Locate the cell with the specified text and output its (x, y) center coordinate. 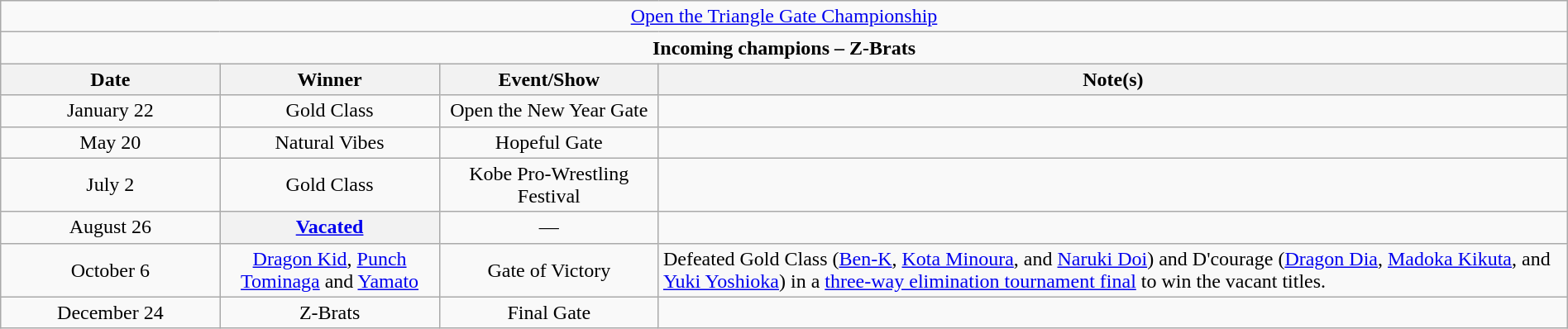
Incoming champions – Z-Brats (784, 48)
Final Gate (549, 312)
October 6 (111, 269)
— (549, 227)
Gate of Victory (549, 269)
August 26 (111, 227)
Dragon Kid, Punch Tominaga and Yamato (329, 269)
Event/Show (549, 79)
Vacated (329, 227)
Note(s) (1113, 79)
Winner (329, 79)
Open the New Year Gate (549, 111)
Natural Vibes (329, 142)
Z-Brats (329, 312)
Open the Triangle Gate Championship (784, 17)
Hopeful Gate (549, 142)
Kobe Pro-Wrestling Festival (549, 185)
December 24 (111, 312)
January 22 (111, 111)
May 20 (111, 142)
July 2 (111, 185)
Date (111, 79)
